Extract the [x, y] coordinate from the center of the cell holding the provided text.  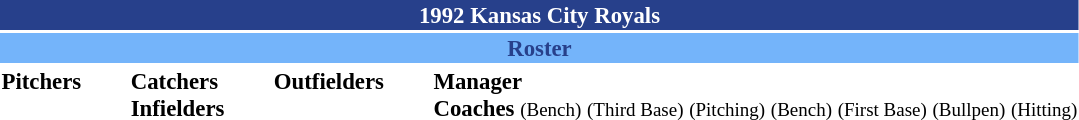
Roster [540, 48]
1992 Kansas City Royals [540, 15]
